Extract the [x, y] coordinate from the center of the cell holding the provided text.  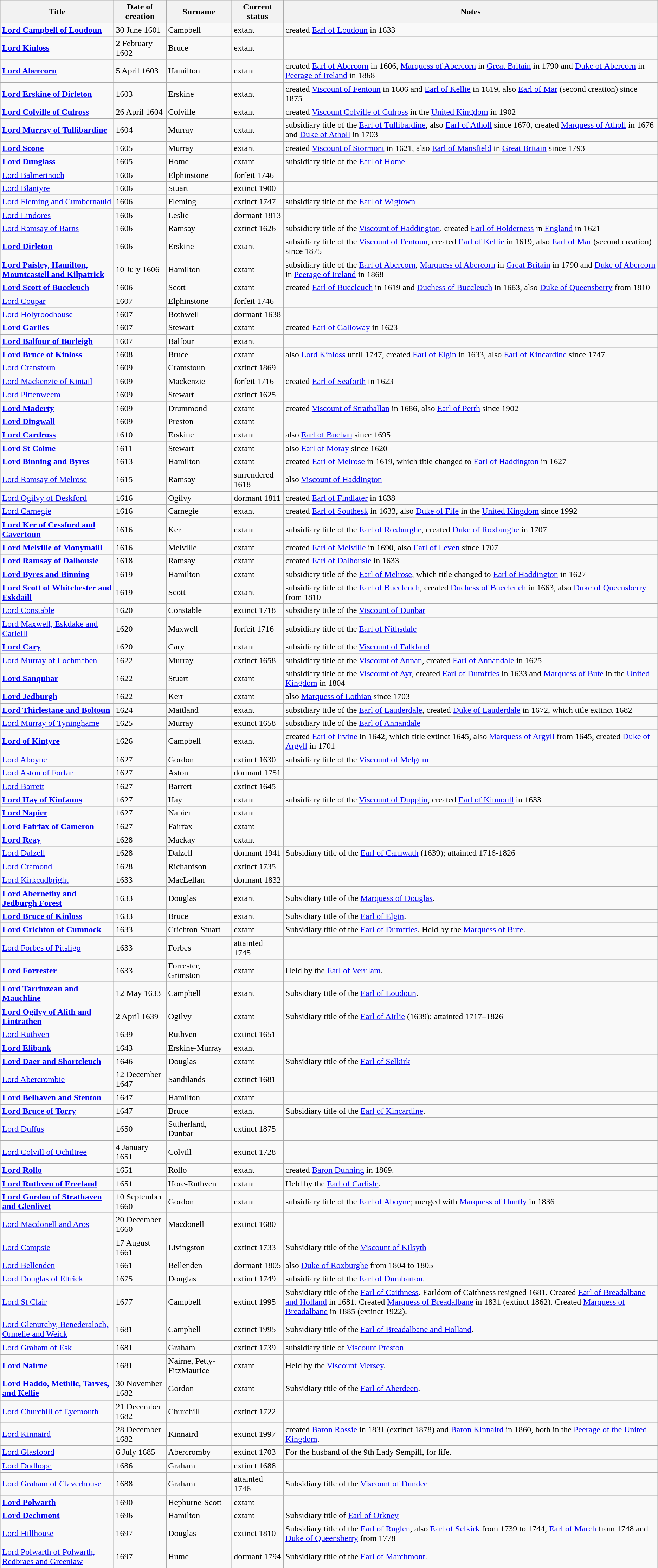
Subsidiary title of the Earl of Loudoun. [471, 994]
subsidiary title of the Viscount of Fentoun, created Earl of Kellie in 1619, also Earl of Mar (second creation) since 1875 [471, 247]
21 December 1682 [140, 1412]
created Earl of Galloway in 1623 [471, 328]
Lord Kirkcudbright [57, 880]
Erskine-Murray [199, 1048]
1639 [140, 1035]
1686 [140, 1466]
Ruthven [199, 1035]
Lord Sanquhar [57, 678]
dormant 1832 [258, 880]
Nairne, Petty-FitzMaurice [199, 1366]
Crichton-Stuart [199, 929]
1608 [140, 354]
Lord Aston of Forfar [57, 773]
Lord Ogilvy of Alith and Lintrathen [57, 1016]
Lord Ker of Cessford and Cavertoun [57, 530]
1688 [140, 1484]
also Duke of Roxburghe from 1804 to 1805 [471, 1266]
Kerr [199, 696]
subsidiary title of the Earl of Dumbarton. [471, 1279]
Lord Fairfax of Cameron [57, 826]
Lord Cardross [57, 435]
surrendered 1618 [258, 480]
created Earl of Southesk in 1633, also Duke of Fife in the United Kingdom since 1992 [471, 511]
Lord Garlies [57, 328]
1610 [140, 435]
12 May 1633 [140, 994]
Hay [199, 800]
Subsidiary title of the Earl of Marchmont. [471, 1556]
Lord Dechmont [57, 1515]
Lord Daer and Shortcleuch [57, 1061]
Held by the Earl of Carlisle. [471, 1183]
extinct 1749 [258, 1279]
Balfour [199, 341]
subsidiary title of the Earl of Abercorn, Marquess of Abercorn in Great Britain in 1790 and Duke of Abercorn in Peerage of Ireland in 1868 [471, 269]
26 April 1604 [140, 112]
Lord Jedburgh [57, 696]
Lord Dudhope [57, 1466]
extinct 1651 [258, 1035]
Napier [199, 813]
Mackay [199, 840]
28 December 1682 [140, 1434]
Livingston [199, 1247]
20 December 1660 [140, 1224]
1624 [140, 710]
1646 [140, 1061]
Leslie [199, 215]
dormant 1638 [258, 314]
Subsidiary title of the Earl of Dumfries. Held by the Marquess of Bute. [471, 929]
Lord Glasfoord [57, 1452]
Date of creation [140, 12]
extinct 1722 [258, 1412]
Constable [199, 610]
also Lord Kinloss until 1747, created Earl of Elgin in 1633, also Earl of Kincardine since 1747 [471, 354]
dormant 1941 [258, 853]
Forbes [199, 947]
Kinnaird [199, 1434]
1643 [140, 1048]
subsidiary title of the Earl of Lauderdale, created Duke of Lauderdale in 1672, which title extinct 1682 [471, 710]
Sandilands [199, 1080]
Lord Lindores [57, 215]
Subsidiary title of the Earl of Breadalbane and Holland. [471, 1329]
Subsidiary title of Earl of Orkney [471, 1515]
Lord St Clair [57, 1302]
Lord Maderty [57, 408]
created Viscount of Stormont in 1621, also Earl of Mansfield in Great Britain since 1793 [471, 148]
Hore-Ruthven [199, 1183]
subsidiary title of the Viscount of Annan, created Earl of Annandale in 1625 [471, 660]
Lord Holyroodhouse [57, 314]
Lord Coupar [57, 301]
1604 [140, 130]
2 February 1602 [140, 48]
subsidiary title of the Earl of Buccleuch, created Duchess of Buccleuch in 1663, also Duke of Queensberry from 1810 [471, 592]
Lord Ramsay of Melrose [57, 480]
10 July 1606 [140, 269]
Lord Hay of Kinfauns [57, 800]
Current status [258, 12]
Subsidiary title of the Earl of Selkirk [471, 1061]
4 January 1651 [140, 1152]
Lord Macdonell and Aros [57, 1224]
Lord Hillhouse [57, 1533]
Lord Blantyre [57, 188]
Lord Balmerinoch [57, 175]
Lord Paisley, Hamilton, Mountcastell and Kilpatrick [57, 269]
Lord Balfour of Burleigh [57, 341]
Macdonell [199, 1224]
Aston [199, 773]
Lord Cranstoun [57, 368]
created Earl of Melville in 1690, also Earl of Leven since 1707 [471, 548]
Hepburne-Scott [199, 1502]
dormant 1805 [258, 1266]
dormant 1811 [258, 498]
Lord Abercrombie [57, 1080]
subsidiary title of the Earl of Aboyne; merged with Marquess of Huntly in 1836 [471, 1201]
Fleming [199, 201]
Lord Murray of Tullibardine [57, 130]
Cary [199, 647]
Lord Pittenweem [57, 395]
Melville [199, 548]
Lord Polwarth of Polwarth, Redbraes and Greenlaw [57, 1556]
Sutherland, Dunbar [199, 1129]
Abercromby [199, 1452]
Lord Scone [57, 148]
subsidiary title of the Earl of Annandale [471, 723]
also Marquess of Lothian since 1703 [471, 696]
Ker [199, 530]
created Earl of Loudoun in 1633 [471, 30]
created Earl of Irvine in 1642, which title extinct 1645, also Marquess of Argyll from 1645, created Duke of Argyll in 1701 [471, 741]
created Viscount Colville of Culross in the United Kingdom in 1902 [471, 112]
Notes [471, 12]
Subsidiary title of the Earl of Elgin. [471, 916]
extinct 1688 [258, 1466]
Lord Carnegie [57, 511]
created Viscount of Strathallan in 1686, also Earl of Perth since 1902 [471, 408]
dormant 1794 [258, 1556]
Lord Dingwall [57, 421]
Lord Kinnaird [57, 1434]
subsidiary title of the Earl of Melrose, which title changed to Earl of Haddington in 1627 [471, 574]
Maitland [199, 710]
Drummond [199, 408]
Title [57, 12]
Lord Ruthven [57, 1035]
subsidiary title of the Viscount of Haddington, created Earl of Holderness in England in 1621 [471, 229]
Lord Binning and Byres [57, 462]
2 April 1639 [140, 1016]
Subsidiary title of the Earl of Kincardine. [471, 1111]
Churchill [199, 1412]
Lord Melville of Monymaill [57, 548]
Lord Ruthven of Freeland [57, 1183]
subsidiary title of the Earl of Nithsdale [471, 629]
Lord Belhaven and Stenton [57, 1097]
extinct 1626 [258, 229]
created Earl of Dalhousie in 1633 [471, 561]
Lord Byres and Binning [57, 574]
created Earl of Findlater in 1638 [471, 498]
attainted 1745 [258, 947]
Lord Reay [57, 840]
Lord Cramond [57, 866]
Lord Colville of Culross [57, 112]
extinct 1747 [258, 201]
Lord Duffus [57, 1129]
dormant 1813 [258, 215]
Lord Churchill of Eyemouth [57, 1412]
Lord Constable [57, 610]
extinct 1703 [258, 1452]
Lord Nairne [57, 1366]
subsidiary title of Viscount Preston [471, 1348]
1626 [140, 741]
Lord Mackenzie of Kintail [57, 381]
subsidiary title of the Viscount of Melgum [471, 760]
Lord of Kintyre [57, 741]
1661 [140, 1266]
Preston [199, 421]
extinct 1875 [258, 1129]
Subsidiary title of the Earl of Aberdeen. [471, 1388]
Fairfax [199, 826]
Lord Ogilvy of Deskford [57, 498]
Lord Dirleton [57, 247]
30 June 1601 [140, 30]
Lord Dalzell [57, 853]
Rollo [199, 1170]
MacLellan [199, 880]
Lord Glenurchy, Benederaloch, Ormelie and Weick [57, 1329]
created Earl of Buccleuch in 1619 and Duchess of Buccleuch in 1663, also Duke of Queensberry from 1810 [471, 288]
Lord Ramsay of Dalhousie [57, 561]
Lord Cary [57, 647]
Lord Dunglass [57, 161]
1625 [140, 723]
Lord Tarrinzean and Mauchline [57, 994]
subsidiary title of the Viscount of Dupplin, created Earl of Kinnoull in 1633 [471, 800]
5 April 1603 [140, 71]
10 September 1660 [140, 1201]
1696 [140, 1515]
Mackenzie [199, 381]
30 November 1682 [140, 1388]
Lord Polwarth [57, 1502]
Subsidiary title of the Marquess of Douglas. [471, 898]
Lord Fleming and Cumbernauld [57, 201]
Lord Bruce of Torry [57, 1111]
Lord Haddo, Methlic, Tarves, and Kellie [57, 1388]
subsidiary title of the Earl of Roxburghe, created Duke of Roxburghe in 1707 [471, 530]
Subsidiary title of the Earl of Airlie (1639); attainted 1717–1826 [471, 1016]
Surname [199, 12]
Colvill [199, 1152]
12 December 1647 [140, 1080]
extinct 1630 [258, 760]
1615 [140, 480]
Lord Ramsay of Barns [57, 229]
Subsidiary title of the Viscount of Kilsyth [471, 1247]
extinct 1718 [258, 610]
For the husband of the 9th Lady Sempill, for life. [471, 1452]
extinct 1997 [258, 1434]
created Viscount of Fentoun in 1606 and Earl of Kellie in 1619, also Earl of Mar (second creation) since 1875 [471, 94]
created Baron Rossie in 1831 (extinct 1878) and Baron Kinnaird in 1860, both in the Peerage of the United Kingdom. [471, 1434]
created Baron Dunning in 1869. [471, 1170]
extinct 1733 [258, 1247]
Lord Thirlestane and Boltoun [57, 710]
Subsidiary title of the Earl of Carnwath (1639); attainted 1716-1826 [471, 853]
1690 [140, 1502]
attainted 1746 [258, 1484]
1603 [140, 94]
Lord Murray of Tyninghame [57, 723]
also Earl of Moray since 1620 [471, 448]
extinct 1681 [258, 1080]
Colville [199, 112]
Home [199, 161]
1618 [140, 561]
Lord Graham of Claverhouse [57, 1484]
extinct 1810 [258, 1533]
Lord Murray of Lochmaben [57, 660]
created Earl of Seaforth in 1623 [471, 381]
Cramstoun [199, 368]
Lord Aboyne [57, 760]
Hume [199, 1556]
also Viscount of Haddington [471, 480]
subsidiary title of the Earl of Wigtown [471, 201]
Carnegie [199, 511]
Forrester, Grimston [199, 971]
1677 [140, 1302]
Lord Campsie [57, 1247]
Richardson [199, 866]
Lord Colvill of Ochiltree [57, 1152]
Lord Kinloss [57, 48]
Lord Maxwell, Eskdake and Carleill [57, 629]
Bellenden [199, 1266]
Lord Campbell of Loudoun [57, 30]
Lord Rollo [57, 1170]
Lord Scott of Whitchester and Eskdaill [57, 592]
Maxwell [199, 629]
Lord Abernethy and Jedburgh Forest [57, 898]
created Earl of Melrose in 1619, which title changed to Earl of Haddington in 1627 [471, 462]
Lord Erskine of Dirleton [57, 94]
1650 [140, 1129]
1675 [140, 1279]
extinct 1735 [258, 866]
1611 [140, 448]
Bothwell [199, 314]
extinct 1900 [258, 188]
Lord Barrett [57, 786]
Lord Elibank [57, 1048]
also Earl of Buchan since 1695 [471, 435]
Subsidiary title of the Viscount of Dundee [471, 1484]
created Earl of Abercorn in 1606, Marquess of Abercorn in Great Britain in 1790 and Duke of Abercorn in Peerage of Ireland in 1868 [471, 71]
1613 [140, 462]
Lord St Colme [57, 448]
Lord Abercorn [57, 71]
subsidiary title of the Viscount of Falkland [471, 647]
subsidiary title of the Viscount of Ayr, created Earl of Dumfries in 1633 and Marquess of Bute in the United Kingdom in 1804 [471, 678]
Barrett [199, 786]
extinct 1869 [258, 368]
Lord Napier [57, 813]
Lord Bellenden [57, 1266]
dormant 1751 [258, 773]
17 August 1661 [140, 1247]
extinct 1680 [258, 1224]
Dalzell [199, 853]
Held by the Viscount Mersey. [471, 1366]
Lord Scott of Buccleuch [57, 288]
6 July 1685 [140, 1452]
Lord Graham of Esk [57, 1348]
extinct 1645 [258, 786]
Lord Crichton of Cumnock [57, 929]
Subsidiary title of the Earl of Ruglen, also Earl of Selkirk from 1739 to 1744, Earl of March from 1748 and Duke of Queensberry from 1778 [471, 1533]
Lord Gordon of Strathaven and Glenlivet [57, 1201]
Held by the Earl of Verulam. [471, 971]
subsidiary title of the Viscount of Dunbar [471, 610]
Lord Douglas of Ettrick [57, 1279]
subsidiary title of the Earl of Home [471, 161]
extinct 1739 [258, 1348]
Lord Forbes of Pitsligo [57, 947]
extinct 1625 [258, 395]
extinct 1728 [258, 1152]
Lord Forrester [57, 971]
subsidiary title of the Earl of Tullibardine, also Earl of Atholl since 1670, created Marquess of Atholl in 1676 and Duke of Atholl in 1703 [471, 130]
